Identify which cell holds the provided text, then report its [X, Y] central coordinate. 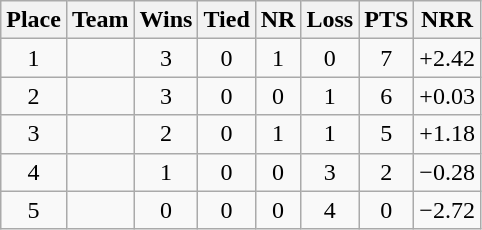
NR [278, 20]
+2.42 [448, 58]
Wins [166, 20]
Place [34, 20]
NRR [448, 20]
+1.18 [448, 134]
Team [100, 20]
−0.28 [448, 172]
Loss [330, 20]
7 [386, 58]
PTS [386, 20]
−2.72 [448, 210]
Tied [226, 20]
+0.03 [448, 96]
6 [386, 96]
